Capture the cell that displays the provided text and extract its [X, Y] central coordinate. 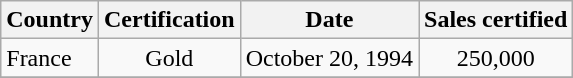
250,000 [496, 58]
Sales certified [496, 20]
October 20, 1994 [329, 58]
Certification [169, 20]
Country [50, 20]
France [50, 58]
Gold [169, 58]
Date [329, 20]
